Capture the cell that displays the provided text and extract its (X, Y) central coordinate. 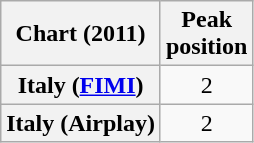
Chart (2011) (81, 34)
Italy (FIMI) (81, 85)
Italy (Airplay) (81, 123)
Peakposition (206, 34)
